Extract the [X, Y] coordinate from the center of the cell holding the provided text.  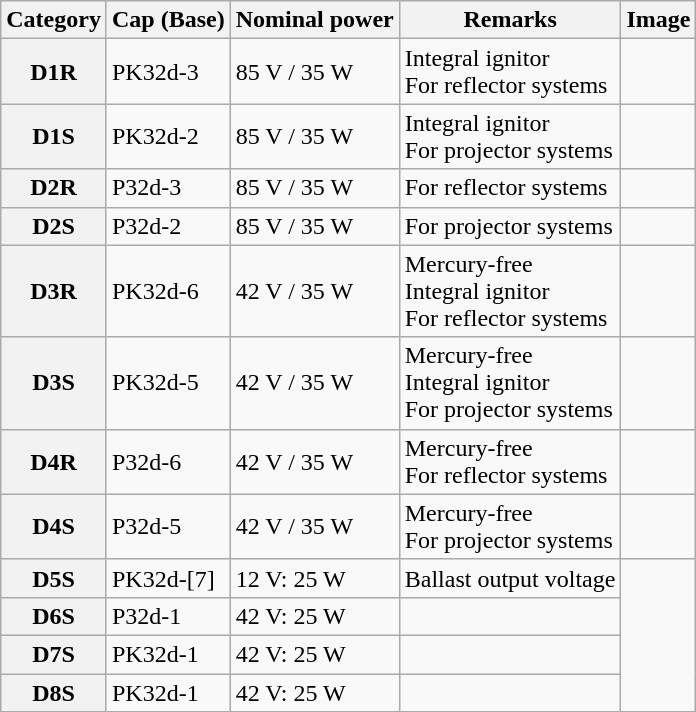
P32d-3 [168, 188]
P32d-2 [168, 226]
Category [54, 20]
D2R [54, 188]
For projector systems [510, 226]
P32d-6 [168, 462]
D6S [54, 616]
D4R [54, 462]
PK32d-5 [168, 383]
D2S [54, 226]
Integral ignitorFor projector systems [510, 136]
D1S [54, 136]
PK32d-6 [168, 291]
Integral ignitorFor reflector systems [510, 72]
Mercury-freeFor projector systems [510, 526]
For reflector systems [510, 188]
P32d-1 [168, 616]
Cap (Base) [168, 20]
D3S [54, 383]
D1R [54, 72]
Mercury-freeIntegral ignitorFor projector systems [510, 383]
Mercury-freeFor reflector systems [510, 462]
12 V: 25 W [314, 578]
D5S [54, 578]
Mercury-freeIntegral ignitorFor reflector systems [510, 291]
PK32d-2 [168, 136]
Nominal power [314, 20]
D4S [54, 526]
PK32d-[7] [168, 578]
Image [658, 20]
D8S [54, 693]
P32d-5 [168, 526]
Ballast output voltage [510, 578]
D3R [54, 291]
PK32d-3 [168, 72]
Remarks [510, 20]
D7S [54, 654]
